Find where the given text appears and provide that cell's center as (X, Y) coordinate. 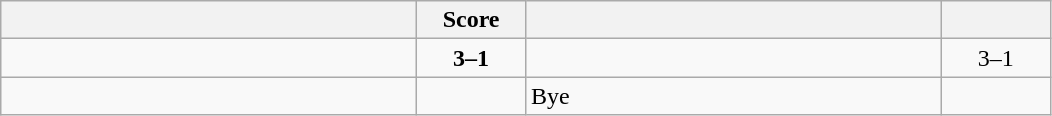
Bye (733, 96)
Score (472, 20)
